Capture the cell that displays the provided text and extract its [x, y] central coordinate. 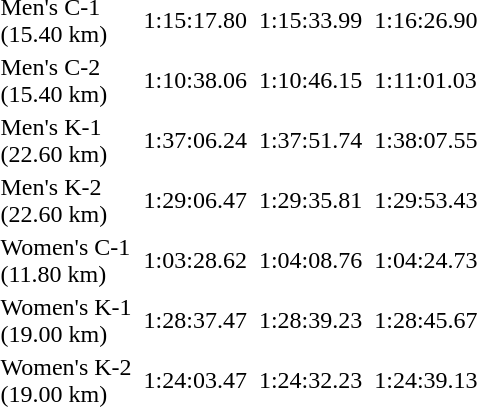
1:10:46.15 [310, 80]
1:37:51.74 [310, 140]
1:10:38.06 [195, 80]
1:03:28.62 [195, 260]
1:28:39.23 [310, 320]
1:37:06.24 [195, 140]
1:04:08.76 [310, 260]
1:29:35.81 [310, 200]
1:29:06.47 [195, 200]
1:28:37.47 [195, 320]
